Provide the [x, y] coordinate of the cell's center where the given text is located.  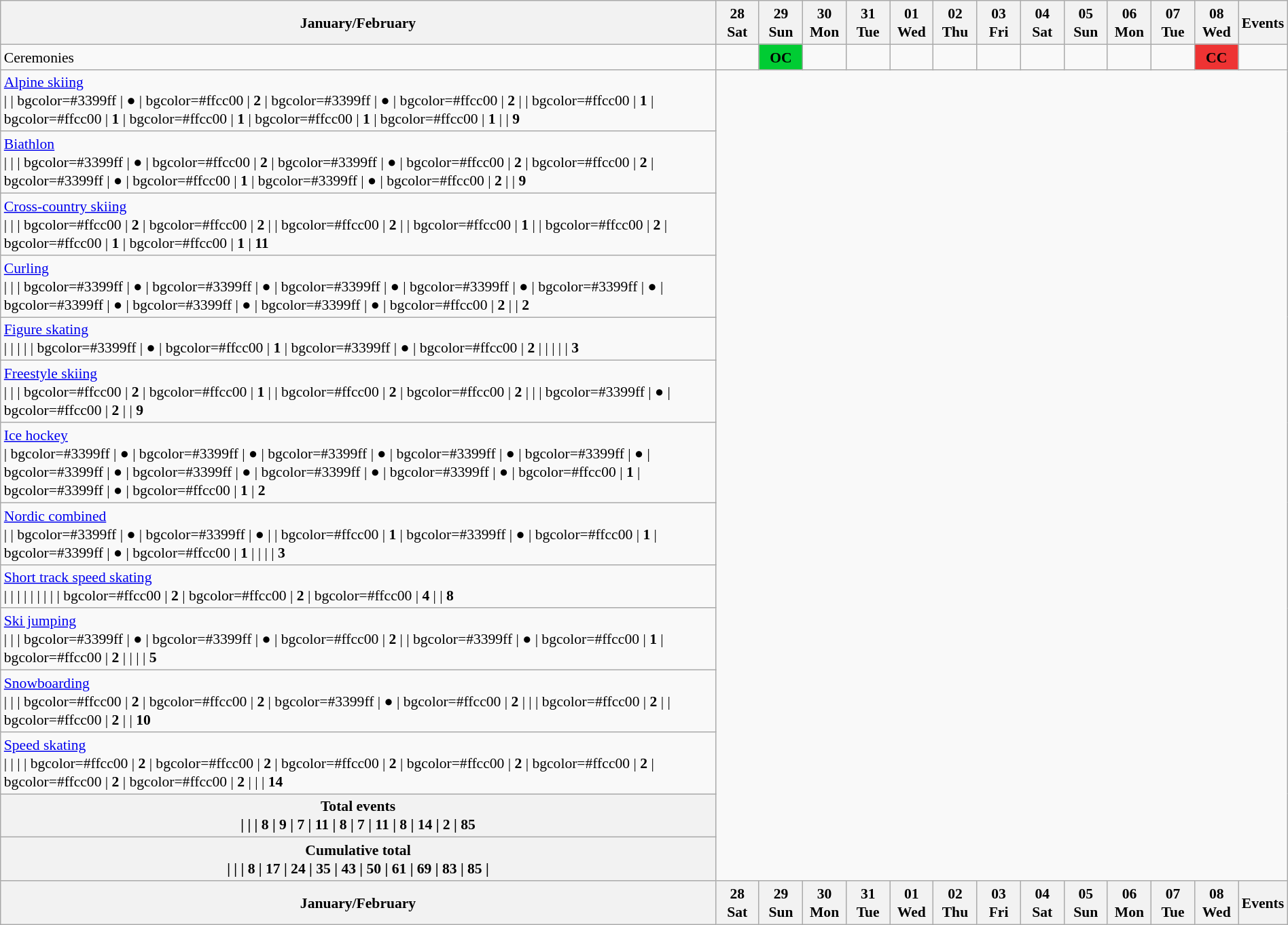
Short track speed skating | | | | | | | | | bgcolor=#ffcc00 | 2 | bgcolor=#ffcc00 | 2 | bgcolor=#ffcc00 | 4 | | 8 [359, 586]
Figure skating | | | | | bgcolor=#3399ff | ● | bgcolor=#ffcc00 | 1 | bgcolor=#3399ff | ● | bgcolor=#ffcc00 | 2 | | | | | 3 [359, 338]
Ceremonies [359, 57]
Total events | | | 8 | 9 | 7 | 11 | 8 | 7 | 11 | 8 | 14 | 2 | 85 [359, 815]
OC [781, 57]
CC [1217, 57]
Cumulative total | | | 8 | 17 | 24 | 35 | 43 | 50 | 61 | 69 | 83 | 85 | [359, 859]
